Detect which cell encompasses the target text, then output its [x, y] center coordinate. 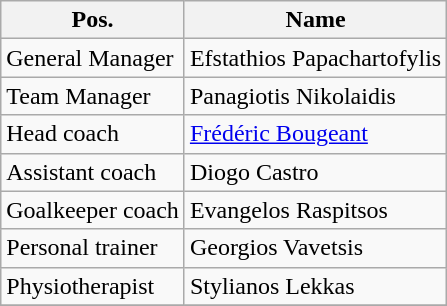
Panagiotis Nikolaidis [315, 96]
Name [315, 20]
Efstathios Papachartofylis [315, 58]
Goalkeeper coach [93, 210]
Physiotherapist [93, 286]
Personal trainer [93, 248]
Diogo Castro [315, 172]
Georgios Vavetsis [315, 248]
Assistant coach [93, 172]
Evangelos Raspitsos [315, 210]
Stylianos Lekkas [315, 286]
Team Manager [93, 96]
Pos. [93, 20]
Frédéric Bougeant [315, 134]
General Manager [93, 58]
Head coach [93, 134]
